Scan for the cell matching the given text and deliver its (X, Y) coordinate at center. 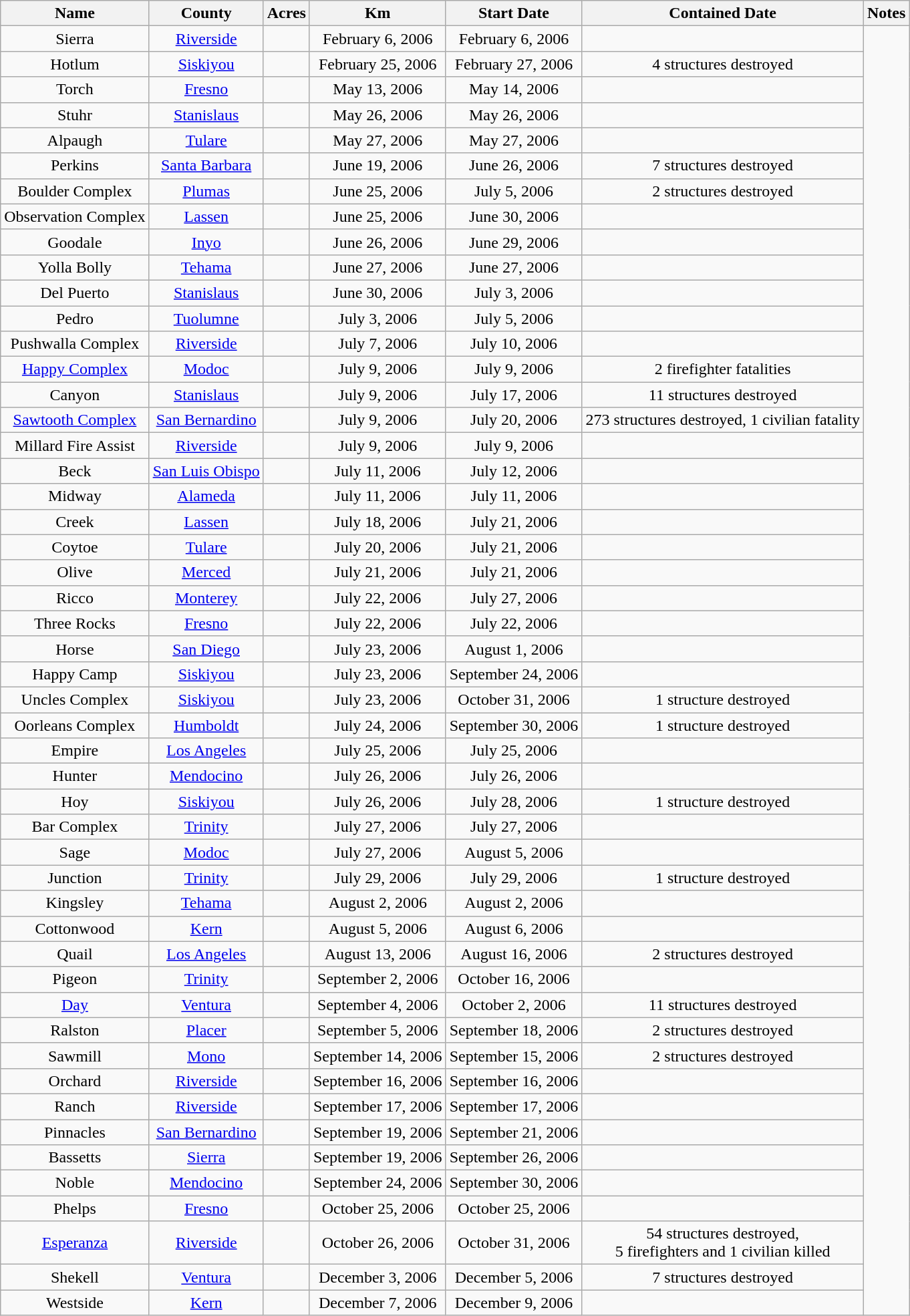
May 13, 2006 (377, 90)
September 15, 2006 (514, 1055)
September 21, 2006 (514, 1132)
Inyo (206, 242)
September 26, 2006 (514, 1158)
Canyon (75, 395)
December 5, 2006 (514, 1277)
Hoy (75, 802)
Quail (75, 954)
July 10, 2006 (514, 344)
Oorleans Complex (75, 725)
June 19, 2006 (377, 166)
Pinnacles (75, 1132)
Hotlum (75, 64)
Notes (886, 13)
February 25, 2006 (377, 64)
Sage (75, 852)
Tuolumne (206, 319)
Phelps (75, 1208)
October 2, 2006 (514, 1005)
Happy Complex (75, 369)
Kingsley (75, 903)
Pushwalla Complex (75, 344)
San Diego (206, 649)
Pedro (75, 319)
Name (75, 13)
Happy Camp (75, 674)
Junction (75, 878)
December 7, 2006 (377, 1303)
September 5, 2006 (377, 1030)
Cottonwood (75, 929)
Km (377, 13)
Observation Complex (75, 216)
August 13, 2006 (377, 954)
Perkins (75, 166)
Ralston (75, 1030)
July 7, 2006 (377, 344)
July 18, 2006 (377, 522)
Three Rocks (75, 623)
Horse (75, 649)
December 3, 2006 (377, 1277)
County (206, 13)
Contained Date (723, 13)
Sawtooth Complex (75, 420)
Ranch (75, 1106)
2 firefighter fatalities (723, 369)
Beck (75, 471)
June 29, 2006 (514, 242)
July 12, 2006 (514, 471)
Goodale (75, 242)
July 17, 2006 (514, 395)
Westside (75, 1303)
Empire (75, 751)
October 26, 2006 (377, 1243)
August 6, 2006 (514, 929)
Esperanza (75, 1243)
Placer (206, 1030)
July 28, 2006 (514, 802)
December 9, 2006 (514, 1303)
Acres (286, 13)
Alameda (206, 496)
Mono (206, 1055)
Yolla Bolly (75, 267)
Midway (75, 496)
Del Puerto (75, 293)
Shekell (75, 1277)
Orchard (75, 1081)
4 structures destroyed (723, 64)
Uncles Complex (75, 699)
Stuhr (75, 115)
Millard Fire Assist (75, 446)
Olive (75, 572)
August 1, 2006 (514, 649)
Creek (75, 522)
54 structures destroyed,5 firefighters and 1 civilian killed (723, 1243)
Santa Barbara (206, 166)
May 14, 2006 (514, 90)
Alpaugh (75, 140)
July 24, 2006 (377, 725)
February 27, 2006 (514, 64)
September 18, 2006 (514, 1030)
Monterey (206, 598)
Humboldt (206, 725)
Start Date (514, 13)
Plumas (206, 191)
Bassetts (75, 1158)
Pigeon (75, 979)
Ricco (75, 598)
Boulder Complex (75, 191)
273 structures destroyed, 1 civilian fatality (723, 420)
October 16, 2006 (514, 979)
Merced (206, 572)
September 2, 2006 (377, 979)
Torch (75, 90)
September 14, 2006 (377, 1055)
Bar Complex (75, 827)
San Luis Obispo (206, 471)
Noble (75, 1183)
Hunter (75, 776)
Sawmill (75, 1055)
Coytoe (75, 547)
Day (75, 1005)
August 16, 2006 (514, 954)
September 4, 2006 (377, 1005)
